From the cell containing the given text, extract its center point as (x, y) coordinate. 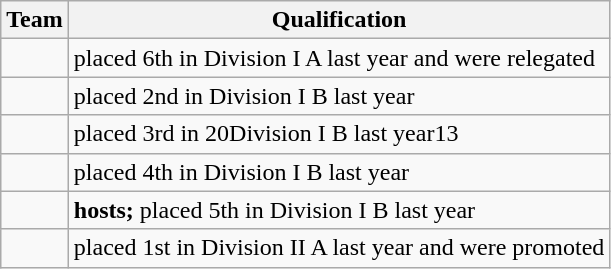
hosts; placed 5th in Division I B last year (339, 210)
placed 3rd in 20Division I B last year13 (339, 134)
placed 1st in Division II A last year and were promoted (339, 248)
placed 6th in Division I A last year and were relegated (339, 58)
Team (35, 20)
placed 4th in Division I B last year (339, 172)
Qualification (339, 20)
placed 2nd in Division I B last year (339, 96)
